Return [x, y] of the center of cell containing provided text 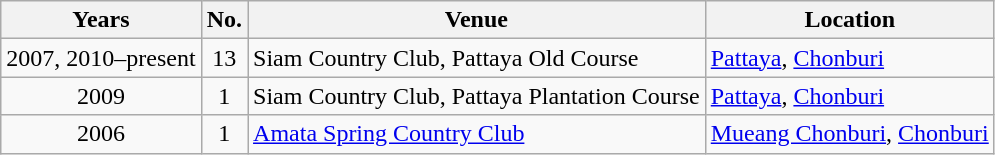
2006 [101, 134]
Mueang Chonburi, Chonburi [850, 134]
Amata Spring Country Club [477, 134]
Siam Country Club, Pattaya Plantation Course [477, 96]
Location [850, 20]
Siam Country Club, Pattaya Old Course [477, 58]
2009 [101, 96]
2007, 2010–present [101, 58]
No. [224, 20]
Years [101, 20]
Venue [477, 20]
13 [224, 58]
